From the cell containing the given text, extract its center point as (X, Y) coordinate. 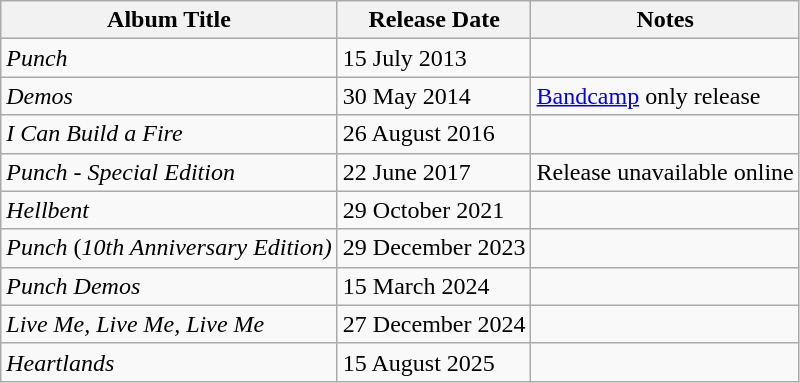
29 December 2023 (434, 248)
15 July 2013 (434, 58)
22 June 2017 (434, 172)
26 August 2016 (434, 134)
Hellbent (170, 210)
27 December 2024 (434, 324)
30 May 2014 (434, 96)
15 March 2024 (434, 286)
29 October 2021 (434, 210)
Punch (170, 58)
I Can Build a Fire (170, 134)
Punch - Special Edition (170, 172)
Album Title (170, 20)
15 August 2025 (434, 362)
Notes (665, 20)
Punch (10th Anniversary Edition) (170, 248)
Release unavailable online (665, 172)
Punch Demos (170, 286)
Heartlands (170, 362)
Demos (170, 96)
Release Date (434, 20)
Live Me, Live Me, Live Me (170, 324)
Bandcamp only release (665, 96)
